Return [x, y] of the center of cell containing provided text 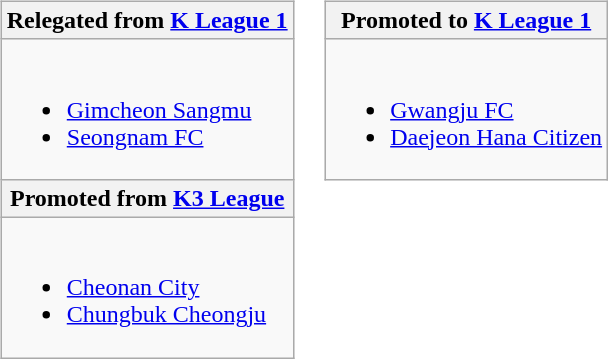
Relegated from K League 1 [147, 20]
Gimcheon SangmuSeongnam FC [147, 109]
Promoted from K3 League [147, 198]
Promoted to K League 1 [466, 20]
Gwangju FCDaejeon Hana Citizen [466, 109]
Cheonan CityChungbuk Cheongju [147, 287]
